Extract the (x, y) coordinate from the center of the cell holding the provided text.  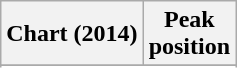
Peakposition (189, 34)
Chart (2014) (72, 34)
